For the text-containing cell, return its midpoint in (X, Y) coordinate format. 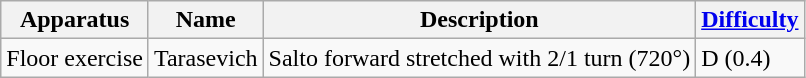
Floor exercise (75, 58)
Name (206, 20)
Description (480, 20)
Tarasevich (206, 58)
Salto forward stretched with 2/1 turn (720°) (480, 58)
Difficulty (750, 20)
D (0.4) (750, 58)
Apparatus (75, 20)
